Extract the (x, y) coordinate from the center of the cell holding the provided text.  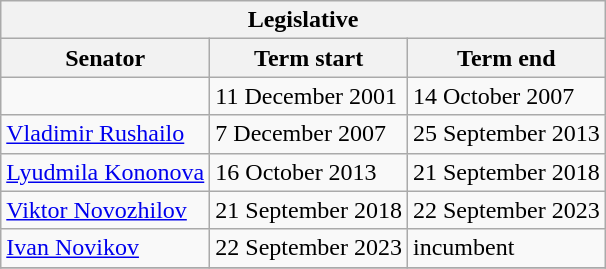
Lyudmila Kononova (106, 172)
Vladimir Rushailo (106, 134)
16 October 2013 (309, 172)
Term start (309, 58)
25 September 2013 (506, 134)
Ivan Novikov (106, 248)
Viktor Novozhilov (106, 210)
7 December 2007 (309, 134)
11 December 2001 (309, 96)
Legislative (303, 20)
incumbent (506, 248)
Senator (106, 58)
Term end (506, 58)
14 October 2007 (506, 96)
